Detect which cell encompasses the target text, then output its (x, y) center coordinate. 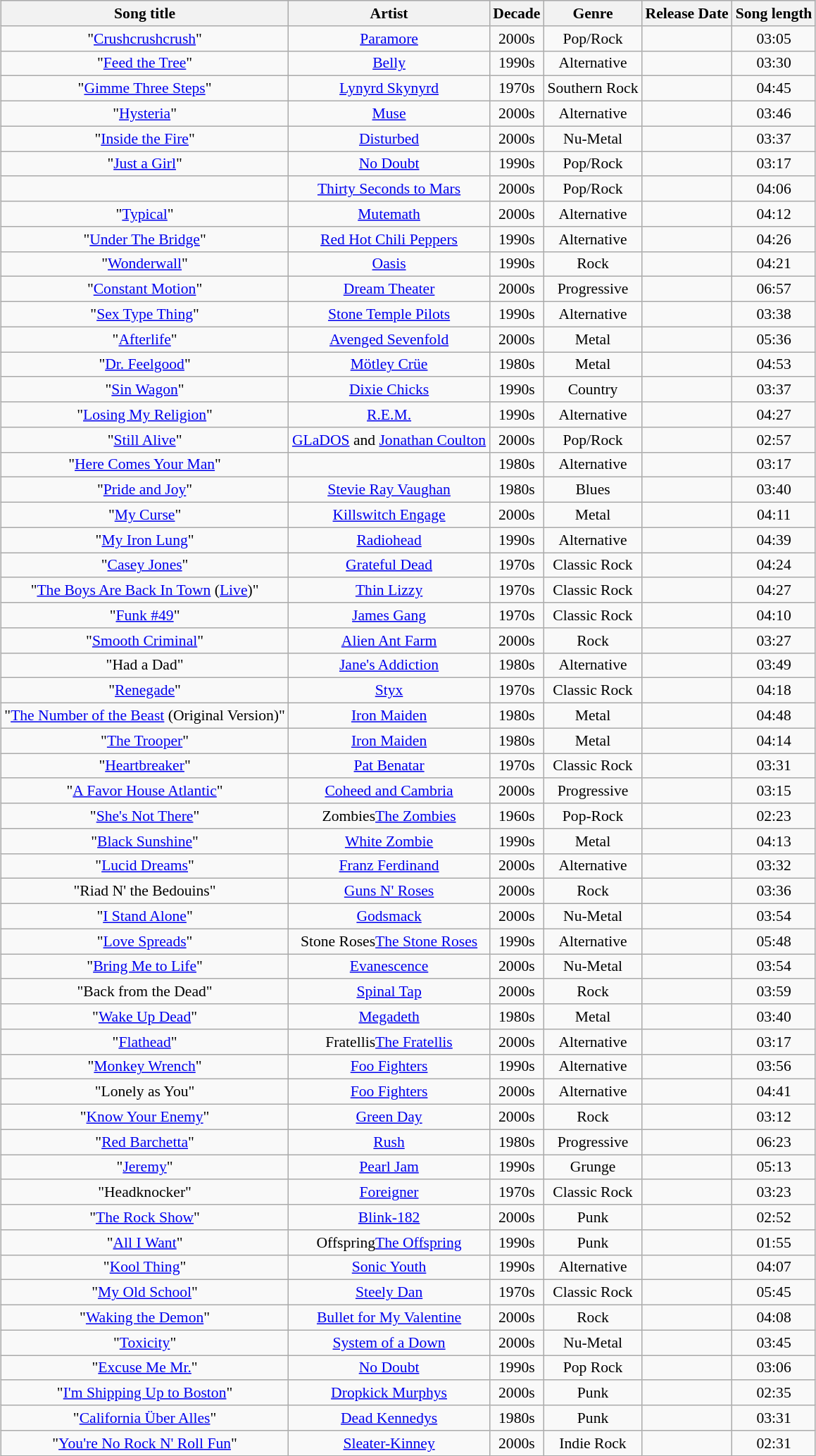
Avenged Sevenfold (389, 339)
"Here Comes Your Man" (145, 465)
03:12 (774, 1117)
03:56 (774, 1067)
04:13 (774, 841)
01:55 (774, 1242)
04:45 (774, 89)
"Casey Jones" (145, 565)
"The Number of the Beast (Original Version)" (145, 715)
04:07 (774, 1267)
"Kool Thing" (145, 1267)
Decade (517, 13)
Muse (389, 113)
Killswitch Engage (389, 515)
"Feed the Tree" (145, 63)
Guns N' Roses (389, 891)
Song length (774, 13)
"The Trooper" (145, 741)
Mutemath (389, 214)
"Back from the Dead" (145, 991)
04:24 (774, 565)
Thirty Seconds to Mars (389, 189)
Pop-Rock (593, 816)
03:23 (774, 1192)
Dream Theater (389, 289)
04:14 (774, 741)
"Inside the Fire" (145, 139)
"Bring Me to Life" (145, 966)
04:53 (774, 365)
"California Über Alles" (145, 1418)
Green Day (389, 1117)
03:45 (774, 1343)
Stevie Ray Vaughan (389, 490)
"I Stand Alone" (145, 916)
Megadeth (389, 1017)
"Lucid Dreams" (145, 866)
Pearl Jam (389, 1167)
Song title (145, 13)
03:27 (774, 640)
Pat Benatar (389, 766)
Pop Rock (593, 1367)
Stone Temple Pilots (389, 314)
Indie Rock (593, 1443)
"All I Want" (145, 1242)
02:23 (774, 816)
05:45 (774, 1293)
Sleater-Kinney (389, 1443)
03:05 (774, 38)
03:15 (774, 791)
"Had a Dad" (145, 665)
Radiohead (389, 540)
Stone RosesThe Stone Roses (389, 941)
Coheed and Cambria (389, 791)
"Just a Girl" (145, 163)
"Headknocker" (145, 1192)
03:32 (774, 866)
White Zombie (389, 841)
"Lonely as You" (145, 1092)
"Know Your Enemy" (145, 1117)
R.E.M. (389, 415)
Release Date (687, 13)
"Red Barchetta" (145, 1142)
05:13 (774, 1167)
"My Curse" (145, 515)
"Riad N' the Bedouins" (145, 891)
"A Favor House Atlantic" (145, 791)
"Excuse Me Mr." (145, 1367)
"Gimme Three Steps" (145, 89)
02:35 (774, 1393)
Belly (389, 63)
"Losing My Religion" (145, 415)
"Pride and Joy" (145, 490)
05:36 (774, 339)
Jane's Addiction (389, 665)
Grateful Dead (389, 565)
04:26 (774, 239)
Artist (389, 13)
Dead Kennedys (389, 1418)
03:36 (774, 891)
"Sin Wagon" (145, 389)
"Waking the Demon" (145, 1317)
Lynyrd Skynyrd (389, 89)
"Flathead" (145, 1041)
Bullet for My Valentine (389, 1317)
"Smooth Criminal" (145, 640)
"Wonderwall" (145, 264)
03:06 (774, 1367)
"You're No Rock N' Roll Fun" (145, 1443)
04:12 (774, 214)
Sonic Youth (389, 1267)
"Funk #49" (145, 615)
03:38 (774, 314)
"Monkey Wrench" (145, 1067)
"My Old School" (145, 1293)
Oasis (389, 264)
Genre (593, 13)
"Wake Up Dead" (145, 1017)
James Gang (389, 615)
Red Hot Chili Peppers (389, 239)
"Hysteria" (145, 113)
"Typical" (145, 214)
"Jeremy" (145, 1167)
04:11 (774, 515)
"Afterlife" (145, 339)
Dixie Chicks (389, 389)
Godsmack (389, 916)
"The Boys Are Back In Town (Live)" (145, 590)
02:31 (774, 1443)
"Heartbreaker" (145, 766)
04:06 (774, 189)
03:49 (774, 665)
03:46 (774, 113)
"Toxicity" (145, 1343)
GLaDOS and Jonathan Coulton (389, 439)
Alien Ant Farm (389, 640)
Southern Rock (593, 89)
Dropkick Murphys (389, 1393)
"She's Not There" (145, 816)
"Dr. Feelgood" (145, 365)
04:21 (774, 264)
02:57 (774, 439)
Foreigner (389, 1192)
Paramore (389, 38)
"Constant Motion" (145, 289)
04:39 (774, 540)
Blink-182 (389, 1217)
"Still Alive" (145, 439)
"Black Sunshine" (145, 841)
Disturbed (389, 139)
1960s (517, 816)
Mötley Crüe (389, 365)
04:18 (774, 691)
Spinal Tap (389, 991)
ZombiesThe Zombies (389, 816)
"My Iron Lung" (145, 540)
03:59 (774, 991)
05:48 (774, 941)
"Love Spreads" (145, 941)
Thin Lizzy (389, 590)
"The Rock Show" (145, 1217)
Blues (593, 490)
OffspringThe Offspring (389, 1242)
"Under The Bridge" (145, 239)
"I'm Shipping Up to Boston" (145, 1393)
03:30 (774, 63)
04:41 (774, 1092)
04:10 (774, 615)
Steely Dan (389, 1293)
Styx (389, 691)
"Crushcrushcrush" (145, 38)
04:08 (774, 1317)
Country (593, 389)
Franz Ferdinand (389, 866)
06:23 (774, 1142)
06:57 (774, 289)
02:52 (774, 1217)
Grunge (593, 1167)
FratellisThe Fratellis (389, 1041)
System of a Down (389, 1343)
Evanescence (389, 966)
"Renegade" (145, 691)
Rush (389, 1142)
"Sex Type Thing" (145, 314)
04:48 (774, 715)
